Provide the [x, y] coordinate of the cell's center where the given text is located.  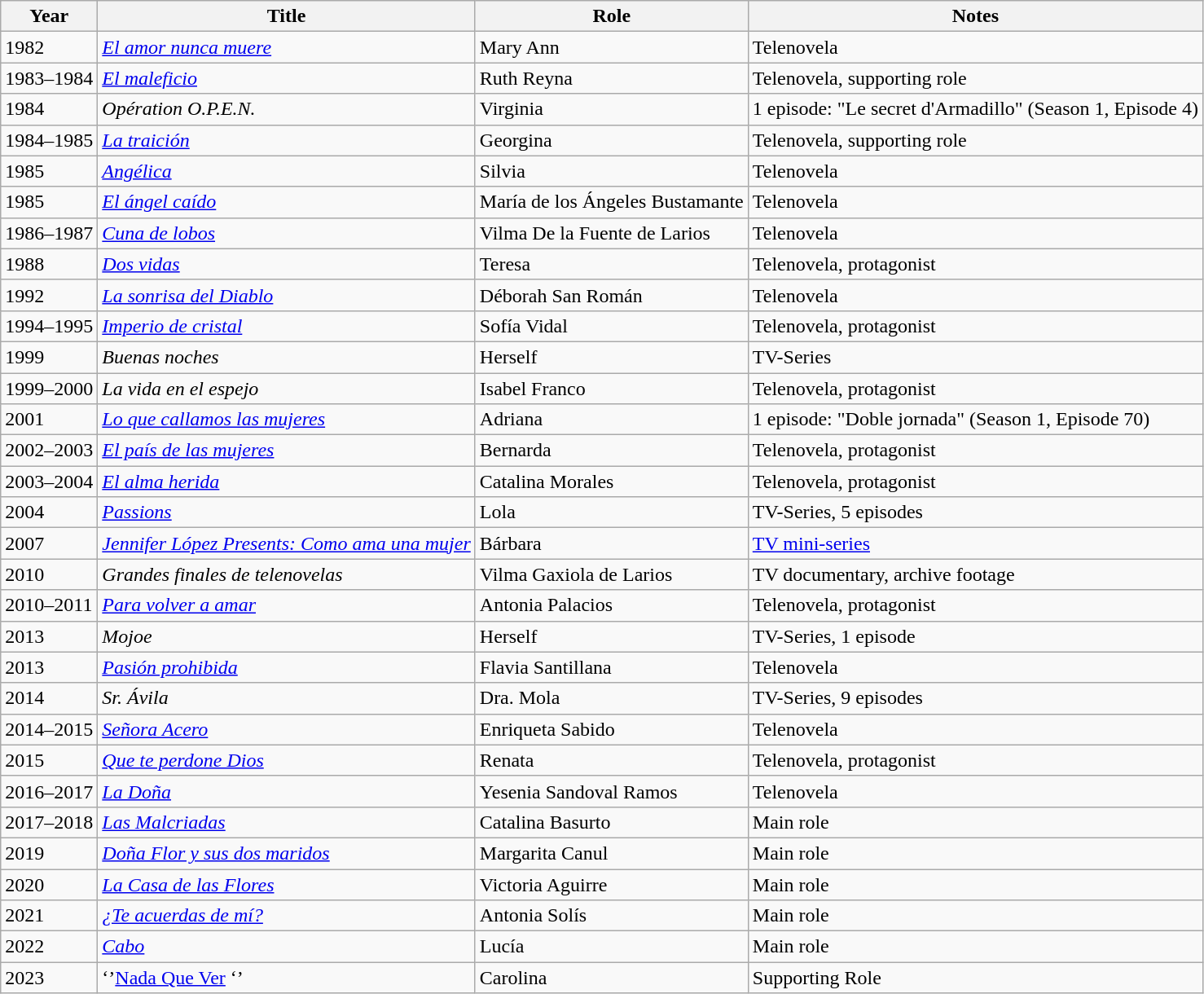
Cuna de lobos [287, 233]
El alma herida [287, 482]
TV-Series, 5 episodes [975, 512]
TV-Series, 1 episode [975, 636]
2017–2018 [49, 822]
Bernarda [611, 451]
1984–1985 [49, 140]
Doña Flor y sus dos maridos [287, 853]
Renata [611, 760]
1983–1984 [49, 78]
2020 [49, 884]
Isabel Franco [611, 389]
Sofía Vidal [611, 326]
Angélica [287, 171]
Catalina Basurto [611, 822]
1 episode: "Le secret d'Armadillo" (Season 1, Episode 4) [975, 109]
Dra. Mola [611, 698]
Teresa [611, 264]
Margarita Canul [611, 853]
Catalina Morales [611, 482]
Mary Ann [611, 47]
Vilma De la Fuente de Larios [611, 233]
2003–2004 [49, 482]
Flavia Santillana [611, 667]
2023 [49, 978]
Vilma Gaxiola de Larios [611, 574]
Silvia [611, 171]
Que te perdone Dios [287, 760]
La Doña [287, 791]
Déborah San Román [611, 295]
1999–2000 [49, 389]
Para volver a amar [287, 605]
TV-Series, 9 episodes [975, 698]
Buenas noches [287, 357]
2010 [49, 574]
Year [49, 16]
2010–2011 [49, 605]
2014–2015 [49, 729]
Antonia Palacios [611, 605]
Jennifer López Presents: Como ama una mujer [287, 543]
Title [287, 16]
TV mini-series [975, 543]
Grandes finales de telenovelas [287, 574]
María de los Ángeles Bustamante [611, 202]
1992 [49, 295]
El maleficio [287, 78]
1988 [49, 264]
Georgina [611, 140]
Imperio de cristal [287, 326]
Cabo [287, 947]
Opération O.P.E.N. [287, 109]
Lo que callamos las mujeres [287, 420]
TV documentary, archive footage [975, 574]
¿Te acuerdas de mí? [287, 916]
2021 [49, 916]
2004 [49, 512]
Passions [287, 512]
1999 [49, 357]
El ángel caído [287, 202]
La sonrisa del Diablo [287, 295]
Carolina [611, 978]
Supporting Role [975, 978]
Antonia Solís [611, 916]
Victoria Aguirre [611, 884]
2015 [49, 760]
Señora Acero [287, 729]
Enriqueta Sabido [611, 729]
TV-Series [975, 357]
Mojoe [287, 636]
2007 [49, 543]
2001 [49, 420]
1994–1995 [49, 326]
Dos vidas [287, 264]
Las Malcriadas [287, 822]
2019 [49, 853]
2022 [49, 947]
El amor nunca muere [287, 47]
Yesenia Sandoval Ramos [611, 791]
1986–1987 [49, 233]
1984 [49, 109]
Role [611, 16]
La vida en el espejo [287, 389]
Virginia [611, 109]
Pasión prohibida [287, 667]
Ruth Reyna [611, 78]
2002–2003 [49, 451]
La Casa de las Flores [287, 884]
‘’Nada Que Ver ‘’ [287, 978]
1982 [49, 47]
Notes [975, 16]
2016–2017 [49, 791]
Bárbara [611, 543]
2014 [49, 698]
Sr. Ávila [287, 698]
Lucía [611, 947]
La traición [287, 140]
1 episode: "Doble jornada" (Season 1, Episode 70) [975, 420]
El país de las mujeres [287, 451]
Lola [611, 512]
Adriana [611, 420]
